Output the [X, Y] coordinate of the center of the cell containing the given text.  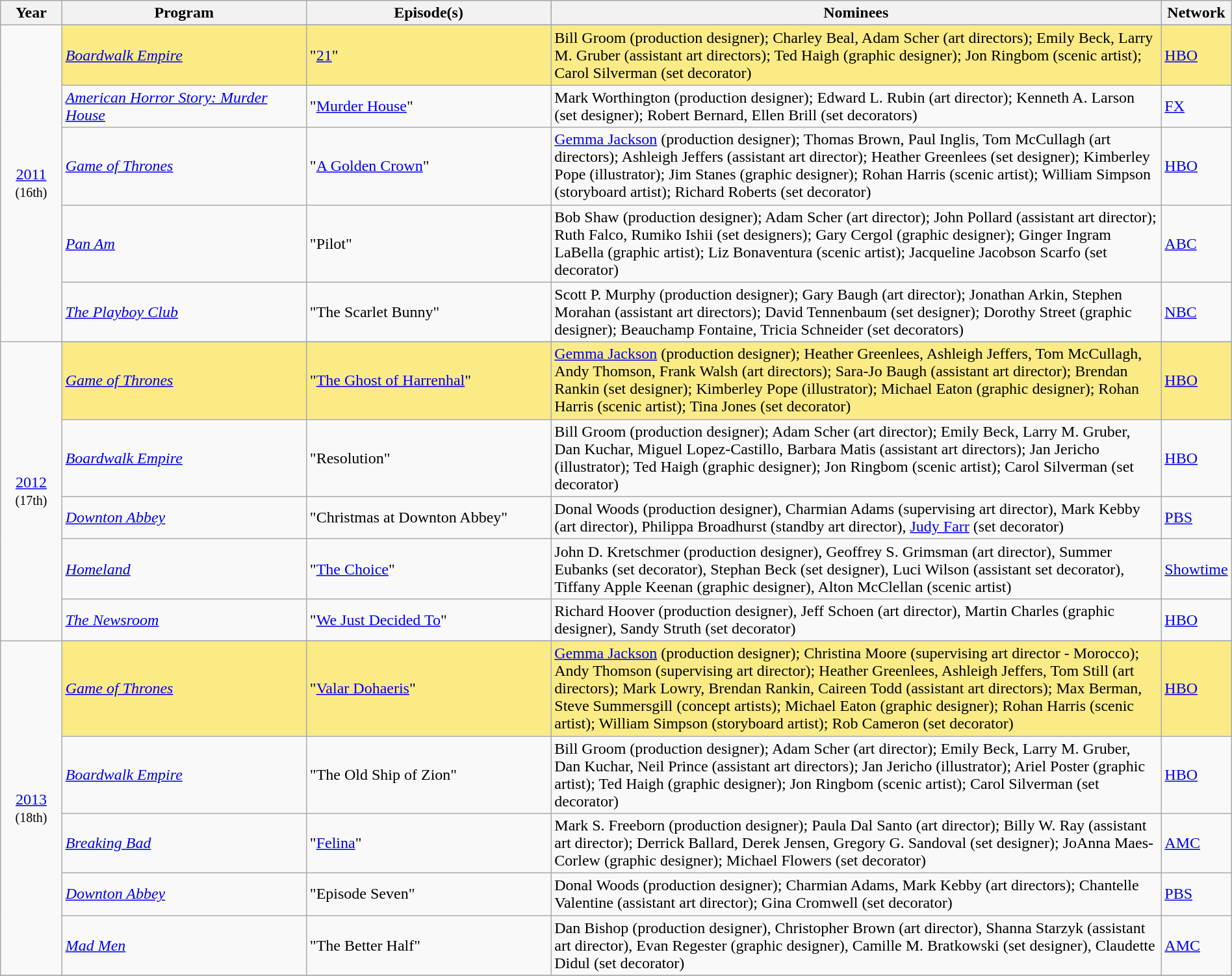
"The Scarlet Bunny" [428, 312]
"Valar Dohaeris" [428, 688]
2011(16th) [31, 183]
Episode(s) [428, 13]
Year [31, 13]
Homeland [184, 569]
"Pilot" [428, 243]
"The Choice" [428, 569]
Pan Am [184, 243]
Nominees [856, 13]
"The Ghost of Harrenhal" [428, 381]
"Resolution" [428, 457]
American Horror Story: Murder House [184, 107]
Program [184, 13]
"A Golden Crown" [428, 166]
2013(18th) [31, 808]
"The Old Ship of Zion" [428, 775]
The Playboy Club [184, 312]
"Murder House" [428, 107]
NBC [1196, 312]
The Newsroom [184, 620]
Richard Hoover (production designer), Jeff Schoen (art director), Martin Charles (graphic designer), Sandy Struth (set decorator) [856, 620]
2012(17th) [31, 491]
ABC [1196, 243]
Breaking Bad [184, 843]
Network [1196, 13]
"Episode Seven" [428, 894]
"We Just Decided To" [428, 620]
"21" [428, 55]
"The Better Half" [428, 945]
Mad Men [184, 945]
Showtime [1196, 569]
FX [1196, 107]
"Christmas at Downton Abbey" [428, 517]
"Felina" [428, 843]
